Detect which cell encompasses the target text, then output its [x, y] center coordinate. 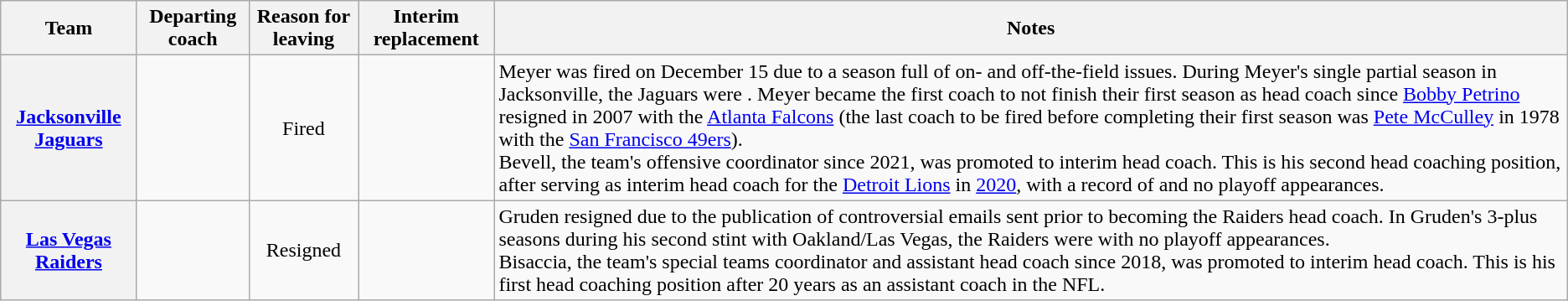
Notes [1030, 29]
Team [69, 29]
Reason for leaving [303, 29]
Jacksonville Jaguars [69, 127]
Departing coach [193, 29]
Resigned [303, 250]
Las Vegas Raiders [69, 250]
Interim replacement [426, 29]
Fired [303, 127]
